Output the (x, y) coordinate of the center of the cell containing the given text.  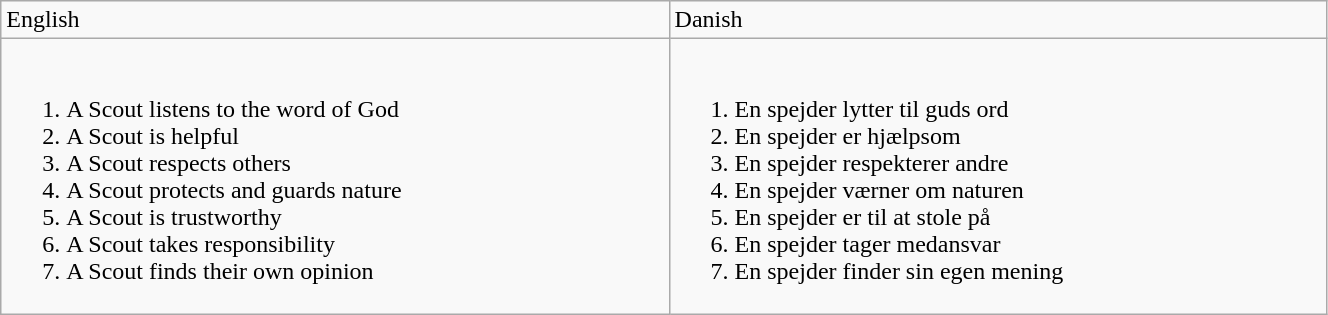
Danish (998, 20)
English (335, 20)
